Output the (x, y) coordinate of the center of the cell containing the given text.  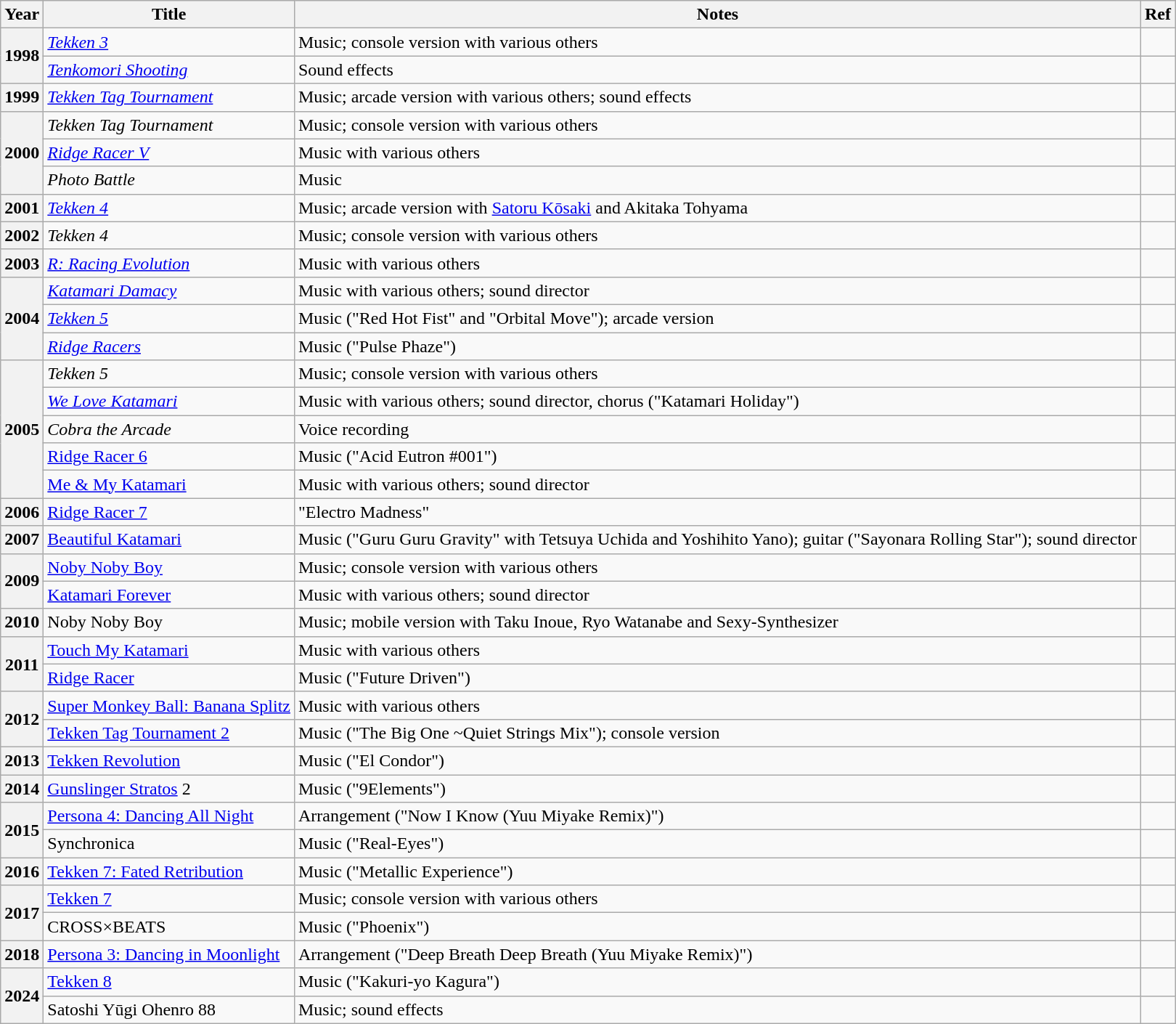
Music (717, 180)
2013 (22, 760)
1998 (22, 56)
Notes (717, 15)
Music ("Future Driven") (717, 678)
2011 (22, 664)
Ridge Racers (169, 346)
2005 (22, 429)
Music ("Metallic Experience") (717, 871)
Music ("El Condor") (717, 760)
2012 (22, 719)
2016 (22, 871)
Music ("Pulse Phaze") (717, 346)
Katamari Damacy (169, 290)
Arrangement ("Deep Breath Deep Breath (Yuu Miyake Remix)") (717, 954)
Arrangement ("Now I Know (Yuu Miyake Remix)") (717, 816)
2006 (22, 512)
Tekken 3 (169, 42)
2010 (22, 622)
Music ("Guru Guru Gravity" with Tetsuya Uchida and Yoshihito Yano); guitar ("Sayonara Rolling Star"); sound director (717, 540)
Ridge Racer 6 (169, 457)
Music ("Phoenix") (717, 927)
Me & My Katamari (169, 484)
"Electro Madness" (717, 512)
We Love Katamari (169, 402)
2002 (22, 235)
2024 (22, 996)
Music ("Red Hot Fist" and "Orbital Move"); arcade version (717, 318)
Music; arcade version with Satoru Kōsaki and Akitaka Tohyama (717, 208)
Year (22, 15)
Ridge Racer V (169, 153)
Tekken 7: Fated Retribution (169, 871)
Photo Battle (169, 180)
Tekken Revolution (169, 760)
2018 (22, 954)
Music ("The Big One ~Quiet Strings Mix"); console version (717, 733)
Ref (1157, 15)
Satoshi Yūgi Ohenro 88 (169, 1009)
Katamari Forever (169, 595)
Music; mobile version with Taku Inoue, Ryo Watanabe and Sexy-Synthesizer (717, 622)
2014 (22, 788)
Voice recording (717, 429)
2000 (22, 153)
Ridge Racer 7 (169, 512)
Music; arcade version with various others; sound effects (717, 97)
Music ("Real-Eyes") (717, 844)
Gunslinger Stratos 2 (169, 788)
2007 (22, 540)
Persona 4: Dancing All Night (169, 816)
Cobra the Arcade (169, 429)
Music ("Acid Eutron #001") (717, 457)
Music; sound effects (717, 1009)
2015 (22, 830)
R: Racing Evolution (169, 263)
Title (169, 15)
2017 (22, 913)
Ridge Racer (169, 678)
Tenkomori Shooting (169, 70)
Synchronica (169, 844)
Beautiful Katamari (169, 540)
Touch My Katamari (169, 650)
2004 (22, 318)
Music with various others; sound director, chorus ("Katamari Holiday") (717, 402)
Tekken 8 (169, 982)
Sound effects (717, 70)
Persona 3: Dancing in Moonlight (169, 954)
2003 (22, 263)
Tekken 7 (169, 899)
Music ("9Elements") (717, 788)
CROSS×BEATS (169, 927)
1999 (22, 97)
2009 (22, 581)
Super Monkey Ball: Banana Splitz (169, 705)
Music ("Kakuri-yo Kagura") (717, 982)
2001 (22, 208)
Tekken Tag Tournament 2 (169, 733)
